Capture the cell that displays the provided text and extract its [x, y] central coordinate. 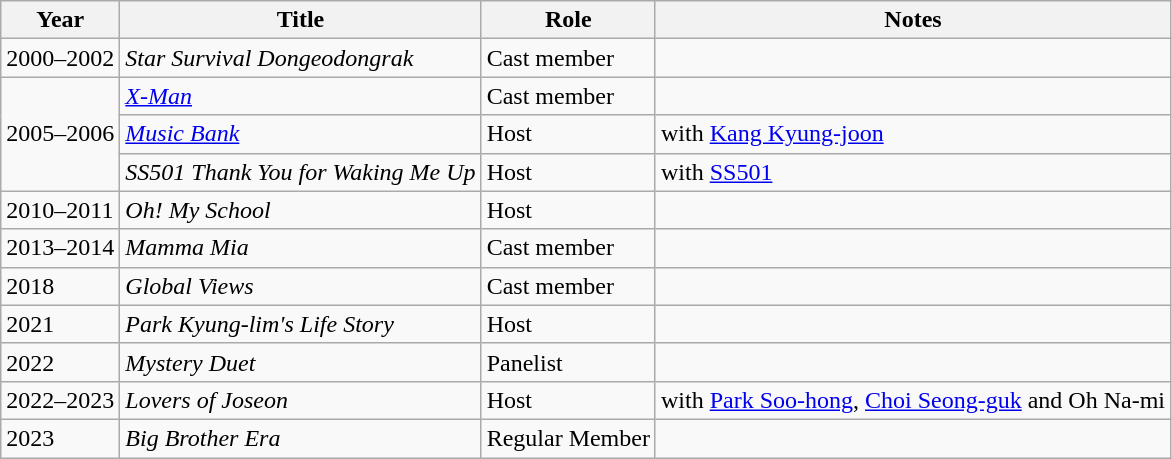
2021 [60, 324]
Lovers of Joseon [300, 400]
Title [300, 20]
X-Man [300, 96]
2005–2006 [60, 134]
with Park Soo-hong, Choi Seong-guk and Oh Na-mi [912, 400]
2018 [60, 286]
Global Views [300, 286]
Star Survival Dongeodongrak [300, 58]
SS501 Thank You for Waking Me Up [300, 172]
Big Brother Era [300, 438]
with SS501 [912, 172]
2013–2014 [60, 248]
2022 [60, 362]
with Kang Kyung-joon [912, 134]
Music Bank [300, 134]
Panelist [568, 362]
2023 [60, 438]
2022–2023 [60, 400]
Oh! My School [300, 210]
2000–2002 [60, 58]
Mystery Duet [300, 362]
Park Kyung-lim's Life Story [300, 324]
Role [568, 20]
Year [60, 20]
2010–2011 [60, 210]
Notes [912, 20]
Regular Member [568, 438]
Mamma Mia [300, 248]
